Pinpoint the cell where the given text exists, returning its (X, Y) midpoint coordinate. 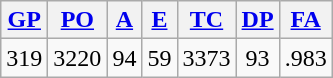
TC (206, 20)
94 (124, 58)
93 (258, 58)
319 (24, 58)
PO (78, 20)
.983 (306, 58)
3220 (78, 58)
FA (306, 20)
DP (258, 20)
GP (24, 20)
59 (160, 58)
3373 (206, 58)
E (160, 20)
A (124, 20)
